Identify which cell holds the provided text, then report its (X, Y) central coordinate. 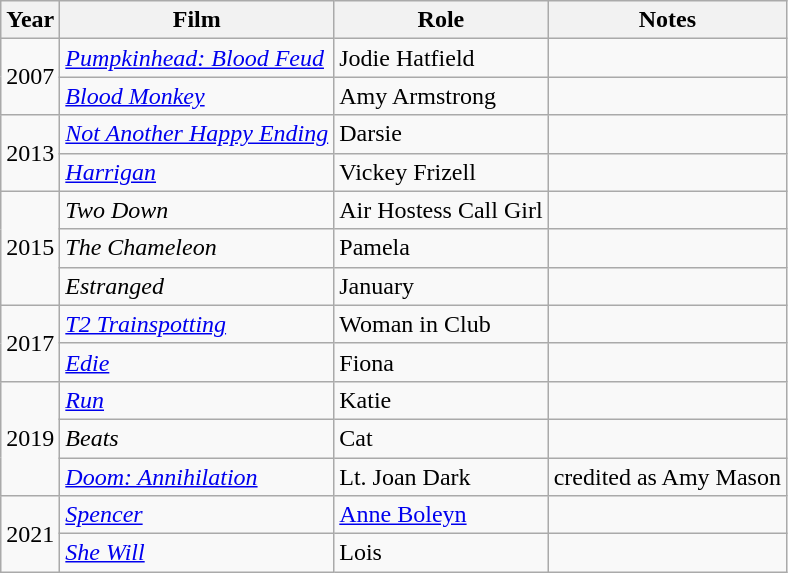
Run (197, 400)
Pumpkinhead: Blood Feud (197, 58)
2017 (30, 343)
Woman in Club (441, 324)
Lt. Joan Dark (441, 477)
Not Another Happy Ending (197, 134)
Vickey Frizell (441, 172)
Fiona (441, 362)
2007 (30, 77)
2021 (30, 534)
Jodie Hatfield (441, 58)
Film (197, 20)
January (441, 286)
Air Hostess Call Girl (441, 210)
Beats (197, 438)
Spencer (197, 515)
She Will (197, 553)
2013 (30, 153)
Amy Armstrong (441, 96)
The Chameleon (197, 248)
Notes (667, 20)
Katie (441, 400)
Two Down (197, 210)
Anne Boleyn (441, 515)
Year (30, 20)
2015 (30, 248)
Harrigan (197, 172)
Lois (441, 553)
Blood Monkey (197, 96)
Cat (441, 438)
Estranged (197, 286)
Doom: Annihilation (197, 477)
Role (441, 20)
2019 (30, 438)
Darsie (441, 134)
T2 Trainspotting (197, 324)
credited as Amy Mason (667, 477)
Pamela (441, 248)
Edie (197, 362)
